Locate the cell with the specified text and output its (x, y) center coordinate. 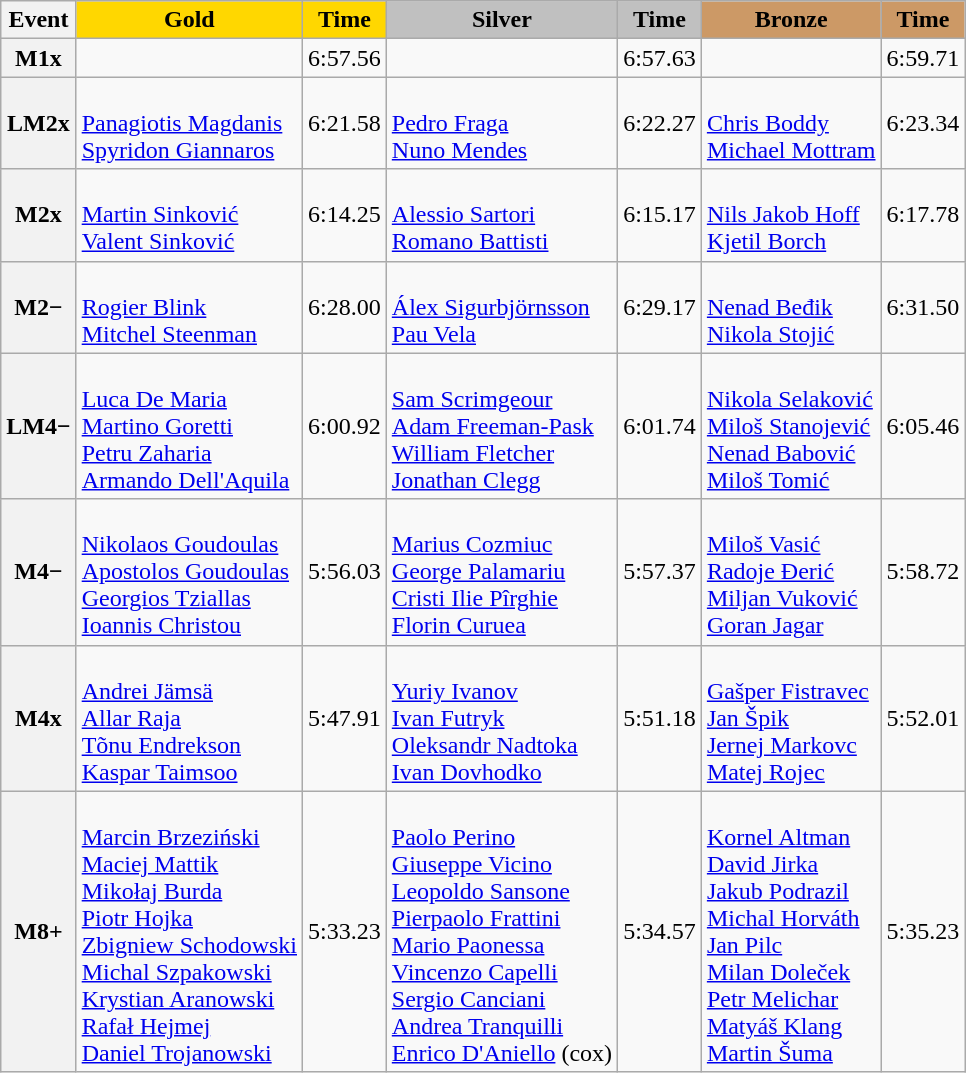
Gašper FistravecJan ŠpikJernej MarkovcMatej Rojec (791, 718)
M2x (38, 215)
5:35.23 (923, 932)
6:21.58 (345, 123)
Marcin BrzezińskiMaciej MattikMikołaj BurdaPiotr HojkaZbigniew SchodowskiMichal SzpakowskiKrystian AranowskiRafał HejmejDaniel Trojanowski (189, 932)
Álex SigurbjörnssonPau Vela (502, 307)
Nils Jakob HoffKjetil Borch (791, 215)
Andrei JämsäAllar RajaTõnu EndreksonKaspar Taimsoo (189, 718)
Pedro FragaNuno Mendes (502, 123)
M8+ (38, 932)
Chris BoddyMichael Mottram (791, 123)
6:29.17 (660, 307)
6:22.27 (660, 123)
M2− (38, 307)
5:58.72 (923, 572)
Luca De MariaMartino GorettiPetru ZahariaArmando Dell'Aquila (189, 426)
LM2x (38, 123)
5:34.57 (660, 932)
Event (38, 20)
Paolo PerinoGiuseppe VicinoLeopoldo SansonePierpaolo FrattiniMario PaonessaVincenzo CapelliSergio CancianiAndrea TranquilliEnrico D'Aniello (cox) (502, 932)
Sam ScrimgeourAdam Freeman-PaskWilliam FletcherJonathan Clegg (502, 426)
5:57.37 (660, 572)
6:31.50 (923, 307)
Rogier BlinkMitchel Steenman (189, 307)
5:33.23 (345, 932)
M4− (38, 572)
6:14.25 (345, 215)
Silver (502, 20)
Nikolaos GoudoulasApostolos GoudoulasGeorgios TziallasIoannis Christou (189, 572)
Yuriy IvanovIvan FutrykOleksandr NadtokaIvan Dovhodko (502, 718)
Alessio SartoriRomano Battisti (502, 215)
Nikola SelakovićMiloš StanojevićNenad BabovićMiloš Tomić (791, 426)
Marius CozmiucGeorge PalamariuCristi Ilie PîrghieFlorin Curuea (502, 572)
6:05.46 (923, 426)
6:17.78 (923, 215)
LM4− (38, 426)
M4x (38, 718)
6:57.56 (345, 58)
Martin SinkovićValent Sinković (189, 215)
5:51.18 (660, 718)
Gold (189, 20)
6:23.34 (923, 123)
6:59.71 (923, 58)
Miloš VasićRadoje ĐerićMiljan VukovićGoran Jagar (791, 572)
5:56.03 (345, 572)
Kornel AltmanDavid JirkaJakub PodrazilMichal HorváthJan PilcMilan DolečekPetr MelicharMatyáš KlangMartin Šuma (791, 932)
6:15.17 (660, 215)
6:01.74 (660, 426)
5:47.91 (345, 718)
Bronze (791, 20)
5:52.01 (923, 718)
M1x (38, 58)
Panagiotis MagdanisSpyridon Giannaros (189, 123)
Nenad BeđikNikola Stojić (791, 307)
6:28.00 (345, 307)
6:57.63 (660, 58)
6:00.92 (345, 426)
